Output the [x, y] coordinate of the center of the cell containing the given text.  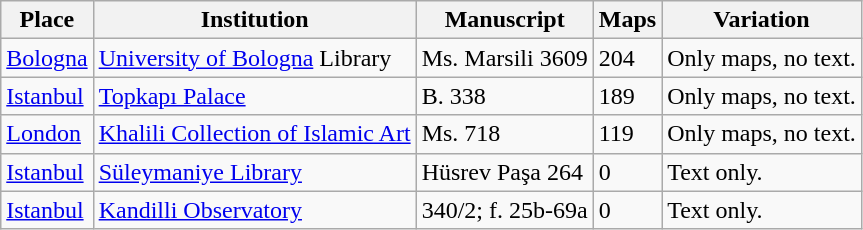
Institution [254, 20]
Topkapı Palace [254, 96]
Khalili Collection of Islamic Art [254, 134]
Süleymaniye Library [254, 172]
Variation [762, 20]
Kandilli Observatory [254, 210]
Manuscript [504, 20]
University of Bologna Library [254, 58]
119 [627, 134]
B. 338 [504, 96]
Ms. Marsili 3609 [504, 58]
Ms. 718 [504, 134]
Maps [627, 20]
204 [627, 58]
Hüsrev Paşa 264 [504, 172]
Place [47, 20]
Bologna [47, 58]
London [47, 134]
189 [627, 96]
340/2; f. 25b-69a [504, 210]
